Locate the cell with the specified text and output its [X, Y] center coordinate. 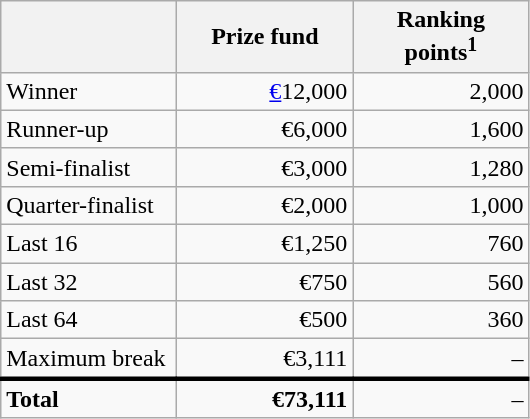
€3,111 [265, 359]
Winner [89, 91]
Ranking points1 [441, 37]
Runner-up [89, 129]
2,000 [441, 91]
€6,000 [265, 129]
Semi-finalist [89, 167]
€750 [265, 282]
€2,000 [265, 205]
Last 64 [89, 320]
360 [441, 320]
Last 16 [89, 244]
€73,111 [265, 398]
€500 [265, 320]
760 [441, 244]
Maximum break [89, 359]
€12,000 [265, 91]
Last 32 [89, 282]
1,600 [441, 129]
Prize fund [265, 37]
1,280 [441, 167]
560 [441, 282]
€1,250 [265, 244]
1,000 [441, 205]
Quarter-finalist [89, 205]
€3,000 [265, 167]
Total [89, 398]
